Identify which cell holds the provided text, then report its [x, y] central coordinate. 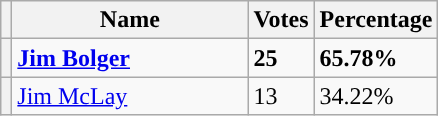
Percentage [376, 20]
13 [281, 96]
Votes [281, 20]
Jim McLay [130, 96]
25 [281, 58]
Jim Bolger [130, 58]
34.22% [376, 96]
Name [130, 20]
65.78% [376, 58]
